Provide the (X, Y) coordinate of the cell's center where the given text is located.  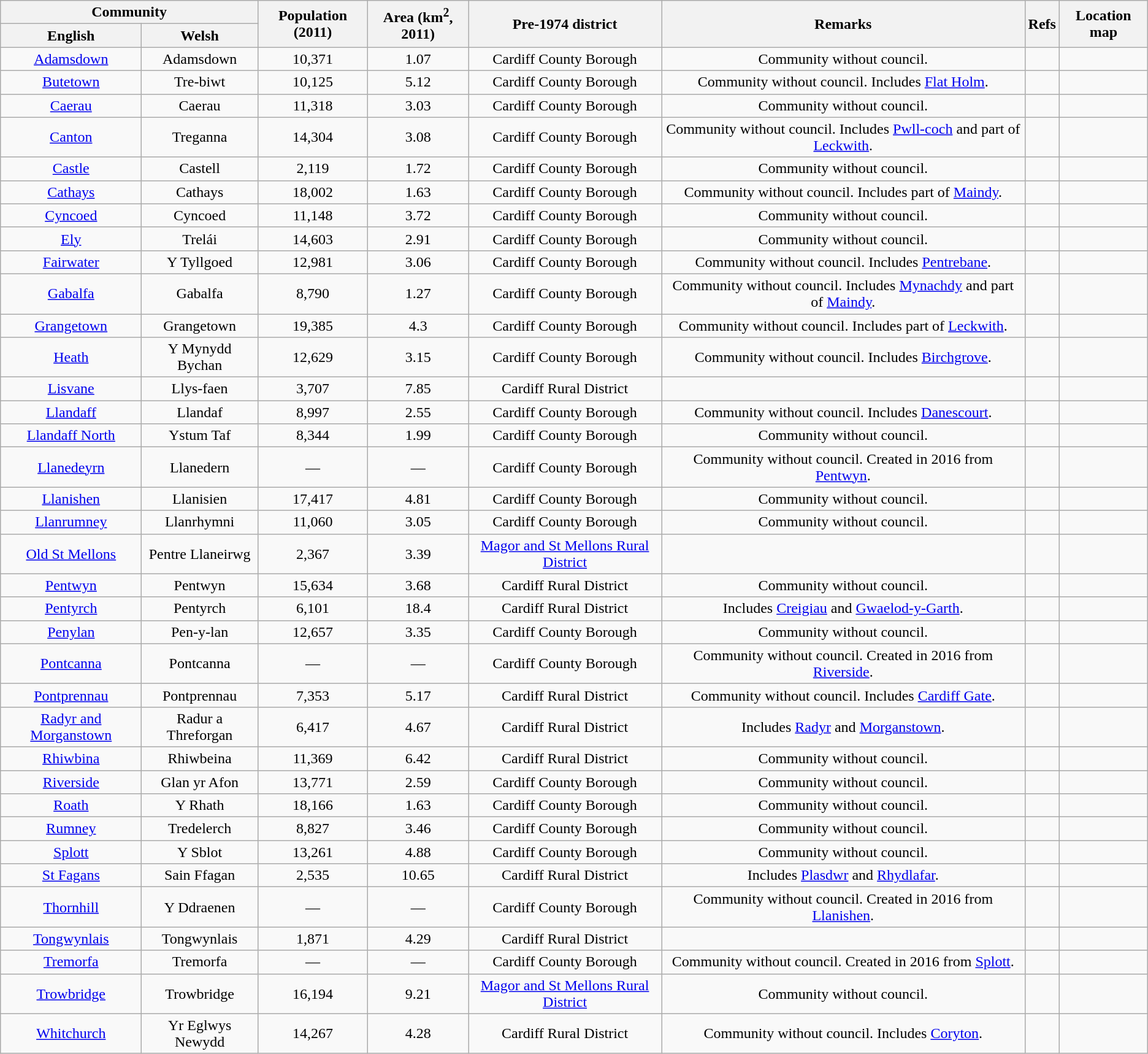
1,871 (313, 939)
Community without council. Includes Pentrebane. (843, 262)
Community without council. Includes Danescourt. (843, 412)
4.3 (418, 326)
2,119 (313, 169)
3.15 (418, 357)
Llandaff (71, 412)
Rumney (71, 829)
1.99 (418, 436)
Ystum Taf (200, 436)
4.28 (418, 1033)
Pen-y-lan (200, 632)
11,369 (313, 758)
3.68 (418, 585)
Lisvane (71, 389)
10,371 (313, 59)
Community without council. Includes Coryton. (843, 1033)
11,060 (313, 522)
12,657 (313, 632)
Y Rhath (200, 806)
Community without council. Includes Mynachdy and part of Maindy. (843, 293)
11,148 (313, 215)
Llanedeyrn (71, 467)
Glan yr Afon (200, 782)
19,385 (313, 326)
11,318 (313, 106)
Tre-biwt (200, 82)
3,707 (313, 389)
Llanedern (200, 467)
Includes Creigiau and Gwaelod-y-Garth. (843, 609)
Pre-1974 district (565, 24)
Pentre Llaneirwg (200, 553)
1.27 (418, 293)
8,790 (313, 293)
3.05 (418, 522)
18.4 (418, 609)
Penylan (71, 632)
1.72 (418, 169)
14,267 (313, 1033)
5.17 (418, 695)
13,771 (313, 782)
9.21 (418, 994)
Area (km2, 2011) (418, 24)
5.12 (418, 82)
Community without council. Includes Birchgrove. (843, 357)
3.03 (418, 106)
17,417 (313, 499)
10.65 (418, 875)
Sain Ffagan (200, 875)
Roath (71, 806)
3.46 (418, 829)
Community without council. Includes part of Leckwith. (843, 326)
1.07 (418, 59)
3.72 (418, 215)
14,304 (313, 137)
Canton (71, 137)
3.39 (418, 553)
6.42 (418, 758)
8,827 (313, 829)
Welsh (200, 36)
Remarks (843, 24)
Y Sblot (200, 852)
Includes Plasdwr and Rhydlafar. (843, 875)
3.08 (418, 137)
2,535 (313, 875)
Butetown (71, 82)
Community without council. Created in 2016 from Splott. (843, 962)
Heath (71, 357)
Llys-faen (200, 389)
6,101 (313, 609)
Llanishen (71, 499)
Riverside (71, 782)
Y Mynydd Bychan (200, 357)
Trelái (200, 239)
3.35 (418, 632)
18,166 (313, 806)
Refs (1042, 24)
Community without council. Created in 2016 from Riverside. (843, 664)
2,367 (313, 553)
Community without council. Includes Pwll-coch and part of Leckwith. (843, 137)
Community without council. Includes part of Maindy. (843, 192)
Yr Eglwys Newydd (200, 1033)
4.88 (418, 852)
8,997 (313, 412)
Splott (71, 852)
Castell (200, 169)
Population (2011) (313, 24)
Radyr and Morganstown (71, 726)
2.91 (418, 239)
Llanrumney (71, 522)
Y Tyllgoed (200, 262)
4.67 (418, 726)
Llanisien (200, 499)
7,353 (313, 695)
15,634 (313, 585)
Location map (1103, 24)
Thornhill (71, 907)
Community without council. Created in 2016 from Pentwyn. (843, 467)
Ely (71, 239)
Llandaff North (71, 436)
Llanrhymni (200, 522)
Y Ddraenen (200, 907)
6,417 (313, 726)
14,603 (313, 239)
12,981 (313, 262)
10,125 (313, 82)
Whitchurch (71, 1033)
8,344 (313, 436)
Castle (71, 169)
Includes Radyr and Morganstown. (843, 726)
Tredelerch (200, 829)
12,629 (313, 357)
Rhiwbina (71, 758)
Community without council. Includes Flat Holm. (843, 82)
Fairwater (71, 262)
2.59 (418, 782)
4.81 (418, 499)
4.29 (418, 939)
2.55 (418, 412)
Radur a Threforgan (200, 726)
Treganna (200, 137)
Llandaf (200, 412)
Community without council. Created in 2016 from Llanishen. (843, 907)
7.85 (418, 389)
18,002 (313, 192)
Rhiwbeina (200, 758)
English (71, 36)
3.06 (418, 262)
Community without council. Includes Cardiff Gate. (843, 695)
Old St Mellons (71, 553)
Community (129, 12)
16,194 (313, 994)
St Fagans (71, 875)
13,261 (313, 852)
